Output the (X, Y) coordinate of the center of the cell containing the given text.  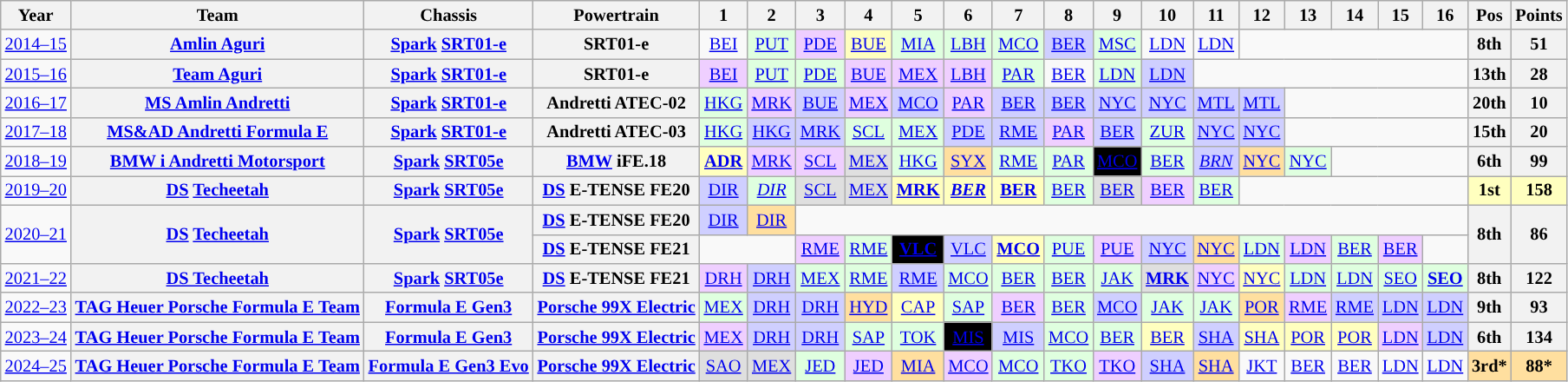
9th (1489, 307)
Andretti ATEC-02 (617, 102)
2 (772, 15)
13th (1489, 74)
SYX (968, 161)
134 (1539, 337)
15 (1401, 15)
Formula E Gen3 Evo (449, 366)
Team Aguri (218, 74)
20th (1489, 102)
Andretti ATEC-03 (617, 132)
ADR (723, 161)
2024–25 (36, 366)
51 (1539, 44)
2021–22 (36, 278)
88* (1539, 366)
158 (1539, 190)
BMW iFE.18 (617, 161)
JKT (1261, 366)
Powertrain (617, 15)
MS Amlin Andretti (218, 102)
2023–24 (36, 337)
7 (1018, 15)
6 (968, 15)
HYD (869, 307)
CAP (918, 307)
20 (1539, 132)
Chassis (449, 15)
ZUR (1167, 132)
86 (1539, 234)
122 (1539, 278)
2014–15 (36, 44)
93 (1539, 307)
2022–23 (36, 307)
2019–20 (36, 190)
8 (1068, 15)
TOK (918, 337)
13 (1308, 15)
3rd* (1489, 366)
1st (1489, 190)
14 (1355, 15)
16 (1445, 15)
4 (869, 15)
1 (723, 15)
2017–18 (36, 132)
MS&AD Andretti Formula E (218, 132)
BMW i Andretti Motorsport (218, 161)
2018–19 (36, 161)
2020–21 (36, 234)
Points (1539, 15)
BRN (1216, 161)
12 (1261, 15)
28 (1539, 74)
Year (36, 15)
MSC (1117, 44)
99 (1539, 161)
Team (218, 15)
2015–16 (36, 74)
15th (1489, 132)
2016–17 (36, 102)
SAO (723, 366)
Amlin Aguri (218, 44)
9 (1117, 15)
5 (918, 15)
11 (1216, 15)
Pos (1489, 15)
3 (820, 15)
